Locate the cell with the specified text and output its [x, y] center coordinate. 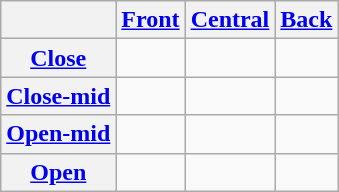
Close-mid [58, 96]
Close [58, 58]
Central [230, 20]
Open-mid [58, 134]
Front [150, 20]
Open [58, 172]
Back [306, 20]
